Extract the [X, Y] coordinate from the center of the cell holding the provided text.  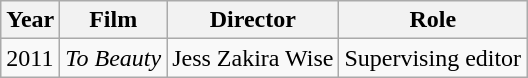
Year [30, 20]
Director [253, 20]
Role [433, 20]
Film [114, 20]
To Beauty [114, 58]
Jess Zakira Wise [253, 58]
Supervising editor [433, 58]
2011 [30, 58]
